Return (x, y) of the center of cell containing provided text 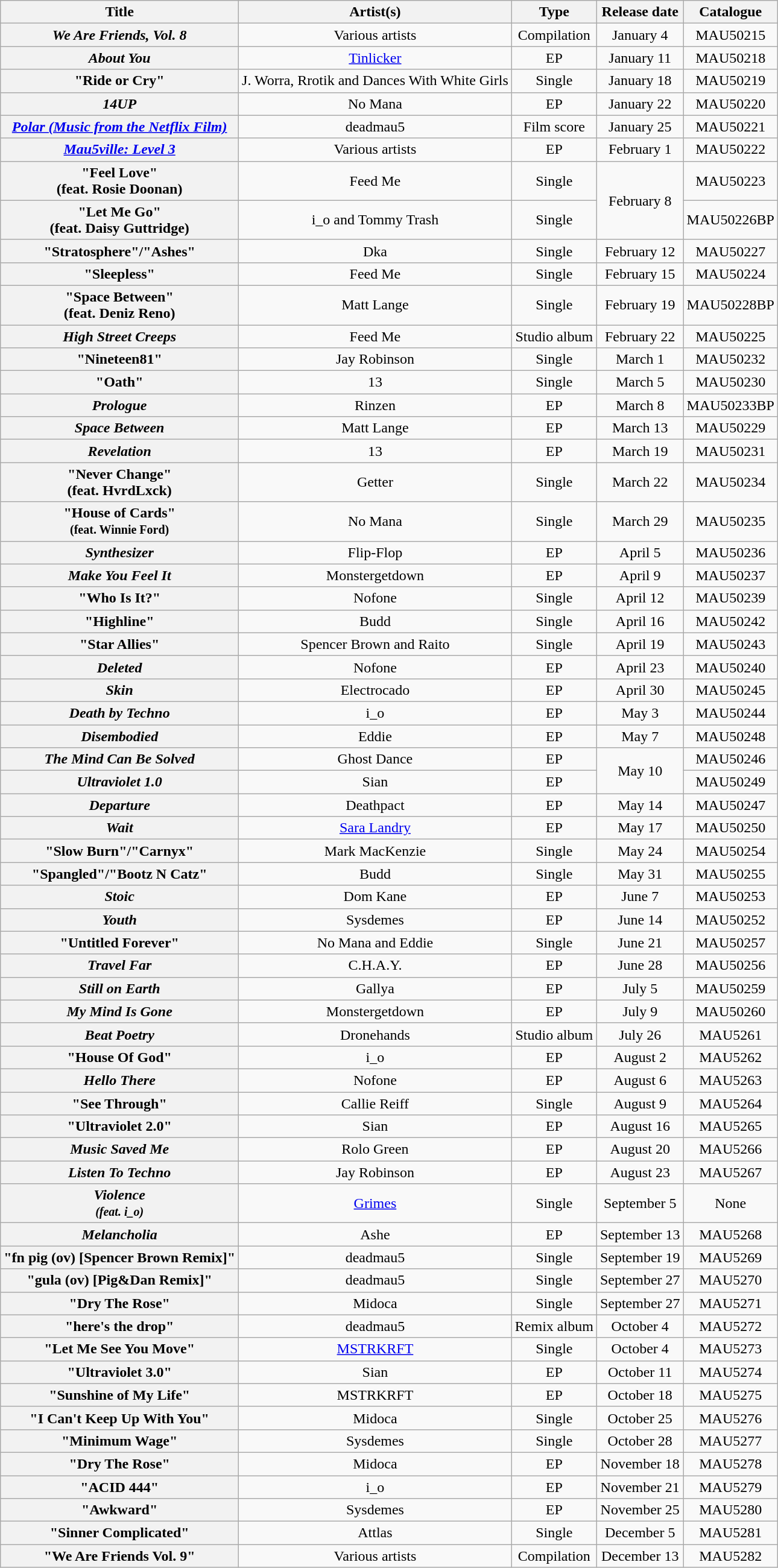
Dom Kane (375, 897)
"House of Cards" (feat. Winnie Ford) (119, 521)
MAU50244 (730, 713)
Tinlicker (375, 58)
April 30 (640, 690)
January 11 (640, 58)
Gallya (375, 988)
MAU5272 (730, 1326)
MAU50247 (730, 805)
My Mind Is Gone (119, 1011)
C.H.A.Y. (375, 966)
Release date (640, 12)
July 9 (640, 1011)
"See Through" (119, 1103)
Film score (554, 127)
Ghost Dance (375, 759)
MAU5280 (730, 1510)
"Star Allies" (119, 644)
MAU50229 (730, 428)
Rolo Green (375, 1149)
October 18 (640, 1395)
14UP (119, 104)
"Never Change"(feat. HvrdLxck) (119, 482)
Stoic (119, 897)
August 16 (640, 1127)
MAU5266 (730, 1149)
March 1 (640, 359)
MAU5273 (730, 1349)
MAU50233BP (730, 405)
Ashe (375, 1234)
MAU50249 (730, 782)
February 12 (640, 251)
MAU50257 (730, 943)
April 19 (640, 644)
Youth (119, 920)
MAU50256 (730, 966)
Travel Far (119, 966)
MAU5269 (730, 1257)
June 14 (640, 920)
About You (119, 58)
Make You Feel It (119, 575)
High Street Creeps (119, 336)
February 15 (640, 274)
MAU5261 (730, 1034)
MAU5282 (730, 1556)
Wait (119, 828)
December 5 (640, 1533)
"Let Me Go"(feat. Daisy Guttridge) (119, 220)
MAU50230 (730, 382)
March 5 (640, 382)
Prologue (119, 405)
"Stratosphere"/"Ashes" (119, 251)
Dronehands (375, 1034)
"Sunshine of My Life" (119, 1395)
April 23 (640, 667)
Spencer Brown and Raito (375, 644)
Remix album (554, 1326)
"We Are Friends Vol. 9" (119, 1556)
March 29 (640, 521)
Skin (119, 690)
January 18 (640, 81)
MAU50222 (730, 150)
"Awkward" (119, 1510)
November 18 (640, 1464)
MAU50215 (730, 35)
MAU50220 (730, 104)
Dka (375, 251)
Grimes (375, 1204)
"Sinner Complicated" (119, 1533)
May 14 (640, 805)
Callie Reiff (375, 1103)
MAU5277 (730, 1441)
"Slow Burn"/"Carnyx" (119, 851)
MAU50231 (730, 451)
April 5 (640, 552)
July 5 (640, 988)
July 26 (640, 1034)
"here's the drop" (119, 1326)
April 9 (640, 575)
February 1 (640, 150)
February 22 (640, 336)
Deleted (119, 667)
May 17 (640, 828)
May 24 (640, 851)
April 12 (640, 598)
April 16 (640, 621)
"Ride or Cry" (119, 81)
August 2 (640, 1057)
October 25 (640, 1418)
March 22 (640, 482)
"ACID 444" (119, 1487)
"Let Me See You Move" (119, 1349)
October 28 (640, 1441)
MAU50226BP (730, 220)
Catalogue (730, 12)
MAU50225 (730, 336)
Melancholia (119, 1234)
Artist(s) (375, 12)
MAU50245 (730, 690)
Death by Techno (119, 713)
Hello There (119, 1080)
"Space Between"(feat. Deniz Reno) (119, 305)
Violence (feat. i_o) (119, 1204)
Mark MacKenzie (375, 851)
Attlas (375, 1533)
MAU50235 (730, 521)
November 25 (640, 1510)
No Mana and Eddie (375, 943)
December 13 (640, 1556)
MAU5270 (730, 1280)
Electrocado (375, 690)
Beat Poetry (119, 1034)
MAU50224 (730, 274)
MAU50232 (730, 359)
June 21 (640, 943)
J. Worra, Rrotik and Dances With White Girls (375, 81)
Type (554, 12)
Departure (119, 805)
Eddie (375, 736)
Disembodied (119, 736)
"Who Is It?" (119, 598)
MAU5263 (730, 1080)
Sara Landry (375, 828)
"Ultraviolet 3.0" (119, 1372)
i_o and Tommy Trash (375, 220)
Polar (Music from the Netflix Film) (119, 127)
MAU50227 (730, 251)
Deathpact (375, 805)
"Oath" (119, 382)
May 7 (640, 736)
May 31 (640, 874)
February 8 (640, 200)
"Nineteen81" (119, 359)
Getter (375, 482)
MAU50242 (730, 621)
MAU5264 (730, 1103)
Listen To Techno (119, 1172)
MAU5262 (730, 1057)
MAU50254 (730, 851)
"Untitled Forever" (119, 943)
MAU50228BP (730, 305)
MAU50239 (730, 598)
Revelation (119, 451)
Music Saved Me (119, 1149)
August 9 (640, 1103)
MAU5271 (730, 1303)
January 25 (640, 127)
Title (119, 12)
MAU5265 (730, 1127)
"Highline" (119, 621)
MAU5281 (730, 1533)
Flip-Flop (375, 552)
Ultraviolet 1.0 (119, 782)
Mau5ville: Level 3 (119, 150)
MAU50248 (730, 736)
September 5 (640, 1204)
MAU50253 (730, 897)
"Minimum Wage" (119, 1441)
February 19 (640, 305)
June 7 (640, 897)
MAU5267 (730, 1172)
Synthesizer (119, 552)
We Are Friends, Vol. 8 (119, 35)
"House Of God" (119, 1057)
MAU50223 (730, 181)
September 13 (640, 1234)
March 19 (640, 451)
MAU50243 (730, 644)
"Sleepless" (119, 274)
"I Can't Keep Up With You" (119, 1418)
August 23 (640, 1172)
MAU50221 (730, 127)
August 20 (640, 1149)
MAU50219 (730, 81)
MAU50240 (730, 667)
March 8 (640, 405)
November 21 (640, 1487)
"fn pig (ov) [Spencer Brown Remix]" (119, 1257)
MAU50237 (730, 575)
January 22 (640, 104)
Rinzen (375, 405)
MAU50260 (730, 1011)
January 4 (640, 35)
May 10 (640, 771)
The Mind Can Be Solved (119, 759)
August 6 (640, 1080)
MAU5275 (730, 1395)
MAU5279 (730, 1487)
None (730, 1204)
"Spangled"/"Bootz N Catz" (119, 874)
MAU50234 (730, 482)
Still on Earth (119, 988)
May 3 (640, 713)
MAU50236 (730, 552)
MAU5276 (730, 1418)
MAU50246 (730, 759)
MAU50255 (730, 874)
Space Between (119, 428)
September 19 (640, 1257)
MAU50218 (730, 58)
MAU5274 (730, 1372)
October 11 (640, 1372)
"gula (ov) [Pig&Dan Remix]" (119, 1280)
June 28 (640, 966)
MAU5268 (730, 1234)
MAU50252 (730, 920)
MAU50250 (730, 828)
March 13 (640, 428)
"Feel Love"(feat. Rosie Doonan) (119, 181)
MAU5278 (730, 1464)
"Ultraviolet 2.0" (119, 1127)
MAU50259 (730, 988)
